Search for the cell housing the specified text and yield its [x, y] center coordinate. 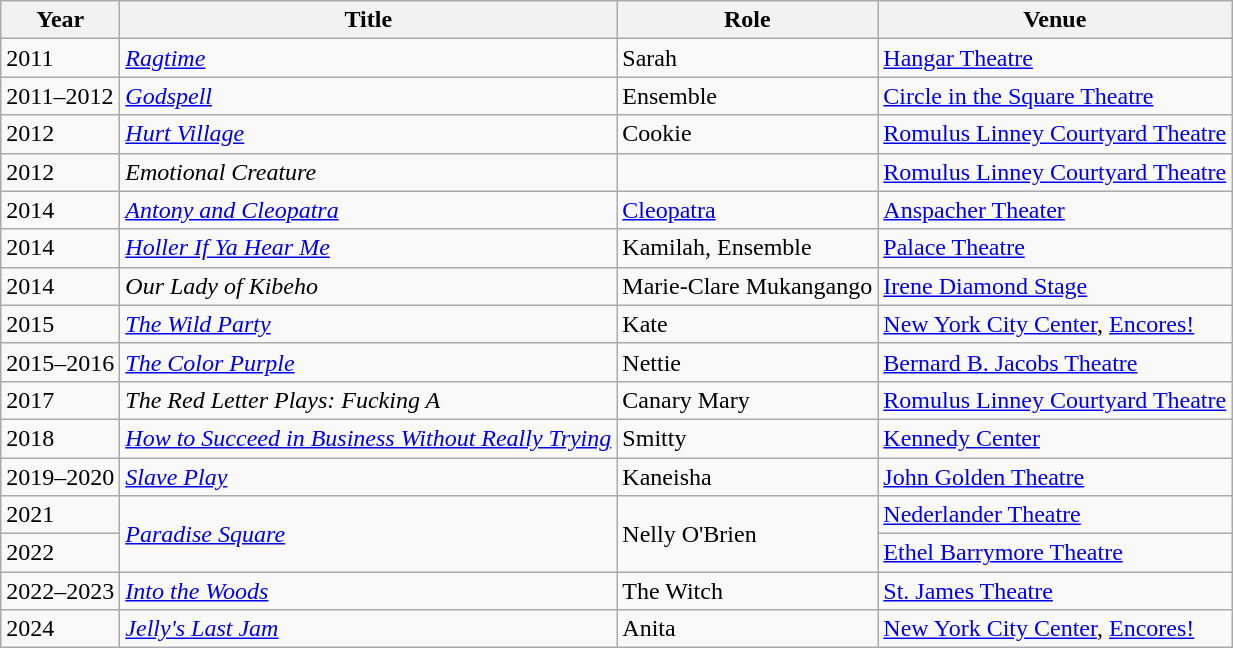
Paradise Square [368, 534]
The Red Letter Plays: Fucking A [368, 400]
Irene Diamond Stage [1055, 286]
Emotional Creature [368, 172]
Year [60, 20]
2015–2016 [60, 362]
Hangar Theatre [1055, 58]
Slave Play [368, 477]
Anspacher Theater [1055, 210]
Cleopatra [748, 210]
2017 [60, 400]
John Golden Theatre [1055, 477]
Palace Theatre [1055, 248]
Kennedy Center [1055, 438]
2019–2020 [60, 477]
Nettie [748, 362]
Smitty [748, 438]
Venue [1055, 20]
St. James Theatre [1055, 591]
Nelly O'Brien [748, 534]
Ensemble [748, 96]
Title [368, 20]
Sarah [748, 58]
Circle in the Square Theatre [1055, 96]
Hurt Village [368, 134]
Antony and Cleopatra [368, 210]
Ragtime [368, 58]
2022–2023 [60, 591]
2022 [60, 553]
Kamilah, Ensemble [748, 248]
Cookie [748, 134]
The Witch [748, 591]
Kate [748, 324]
Nederlander Theatre [1055, 515]
Bernard B. Jacobs Theatre [1055, 362]
Jelly's Last Jam [368, 629]
Holler If Ya Hear Me [368, 248]
Anita [748, 629]
Canary Mary [748, 400]
Role [748, 20]
Our Lady of Kibeho [368, 286]
2011–2012 [60, 96]
2024 [60, 629]
2021 [60, 515]
The Wild Party [368, 324]
Ethel Barrymore Theatre [1055, 553]
The Color Purple [368, 362]
Marie-Clare Mukangango [748, 286]
Godspell [368, 96]
How to Succeed in Business Without Really Trying [368, 438]
Kaneisha [748, 477]
Into the Woods [368, 591]
2011 [60, 58]
2015 [60, 324]
2018 [60, 438]
